Detect which cell encompasses the target text, then output its (x, y) center coordinate. 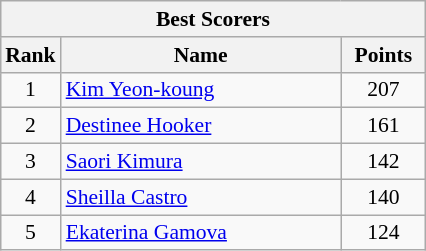
Destinee Hooker (201, 126)
3 (30, 161)
2 (30, 126)
Kim Yeon-koung (201, 90)
124 (384, 232)
5 (30, 232)
Ekaterina Gamova (201, 232)
161 (384, 126)
Saori Kimura (201, 161)
4 (30, 197)
Sheilla Castro (201, 197)
Points (384, 54)
1 (30, 90)
Rank (30, 54)
Best Scorers (213, 19)
140 (384, 197)
Name (201, 54)
207 (384, 90)
142 (384, 161)
